Identify which cell holds the provided text, then report its [X, Y] central coordinate. 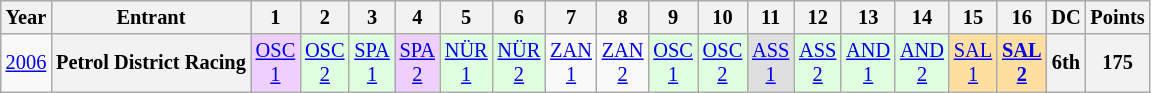
15 [973, 17]
13 [868, 17]
12 [818, 17]
8 [623, 17]
6 [520, 17]
2 [324, 17]
7 [571, 17]
SAL2 [1022, 63]
SPA1 [372, 63]
Year [26, 17]
11 [770, 17]
ASS2 [818, 63]
6th [1066, 63]
NÜR1 [466, 63]
Points [1118, 17]
3 [372, 17]
Entrant [151, 17]
AND1 [868, 63]
SPA2 [418, 63]
Petrol District Racing [151, 63]
NÜR2 [520, 63]
5 [466, 17]
ASS1 [770, 63]
DC [1066, 17]
ZAN1 [571, 63]
16 [1022, 17]
14 [922, 17]
2006 [26, 63]
ZAN2 [623, 63]
SAL1 [973, 63]
1 [276, 17]
10 [722, 17]
175 [1118, 63]
4 [418, 17]
AND2 [922, 63]
9 [672, 17]
